Pinpoint the cell where the given text exists, returning its (x, y) midpoint coordinate. 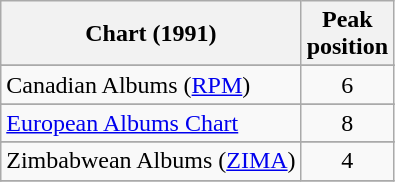
Zimbabwean Albums (ZIMA) (151, 161)
Canadian Albums (RPM) (151, 85)
Peakposition (347, 34)
6 (347, 85)
Chart (1991) (151, 34)
European Albums Chart (151, 123)
8 (347, 123)
4 (347, 161)
